Return the [x, y] coordinate for the center point of the cell that contains the specified text.  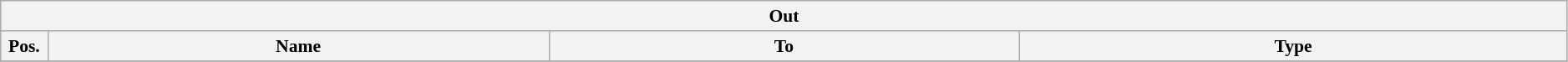
To [784, 46]
Pos. [24, 46]
Name [298, 46]
Out [784, 16]
Type [1293, 46]
